From the cell containing the given text, extract its center point as (X, Y) coordinate. 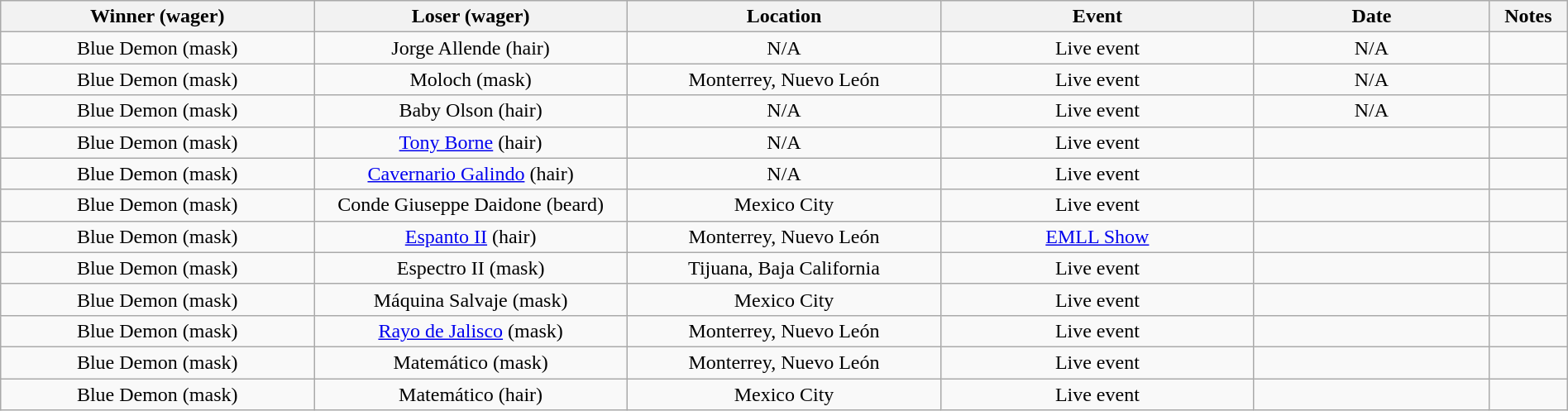
Jorge Allende (hair) (471, 48)
Loser (wager) (471, 17)
Tijuana, Baja California (784, 268)
Winner (wager) (157, 17)
Espectro II (mask) (471, 268)
Date (1371, 17)
Moloch (mask) (471, 79)
Event (1097, 17)
Location (784, 17)
Notes (1528, 17)
Baby Olson (hair) (471, 111)
Máquina Salvaje (mask) (471, 299)
Conde Giuseppe Daidone (beard) (471, 205)
Espanto II (hair) (471, 237)
Matemático (hair) (471, 394)
Matemático (mask) (471, 362)
Tony Borne (hair) (471, 142)
Cavernario Galindo (hair) (471, 174)
EMLL Show (1097, 237)
Rayo de Jalisco (mask) (471, 331)
